Return (x, y) of the center of cell containing provided text 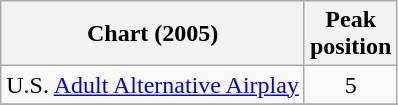
Peakposition (350, 34)
5 (350, 85)
Chart (2005) (153, 34)
U.S. Adult Alternative Airplay (153, 85)
